Scan for the cell matching the given text and deliver its [x, y] coordinate at center. 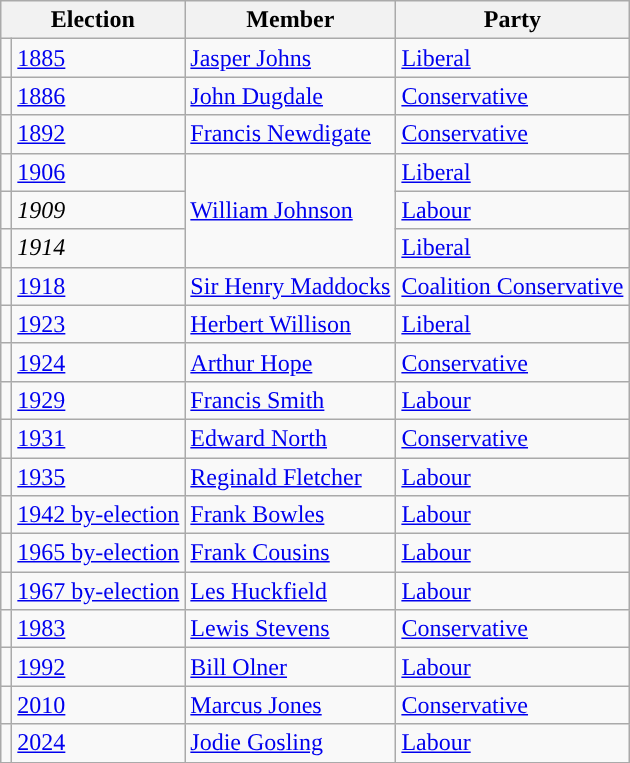
1992 [98, 667]
1929 [98, 400]
Les Huckfield [290, 591]
1983 [98, 629]
Francis Newdigate [290, 134]
Jodie Gosling [290, 743]
1924 [98, 362]
2024 [98, 743]
Reginald Fletcher [290, 477]
1885 [98, 58]
Edward North [290, 438]
Coalition Conservative [512, 286]
Member [290, 20]
Francis Smith [290, 400]
Jasper Johns [290, 58]
1923 [98, 324]
1965 by-election [98, 553]
1935 [98, 477]
1906 [98, 172]
John Dugdale [290, 96]
Herbert Willison [290, 324]
1886 [98, 96]
1967 by-election [98, 591]
Election [93, 20]
Bill Olner [290, 667]
1892 [98, 134]
Lewis Stevens [290, 629]
2010 [98, 705]
1918 [98, 286]
Party [512, 20]
1914 [98, 248]
Sir Henry Maddocks [290, 286]
Frank Cousins [290, 553]
1942 by-election [98, 515]
Marcus Jones [290, 705]
Arthur Hope [290, 362]
1909 [98, 210]
Frank Bowles [290, 515]
William Johnson [290, 210]
1931 [98, 438]
